Return [x, y] of the center of cell containing provided text 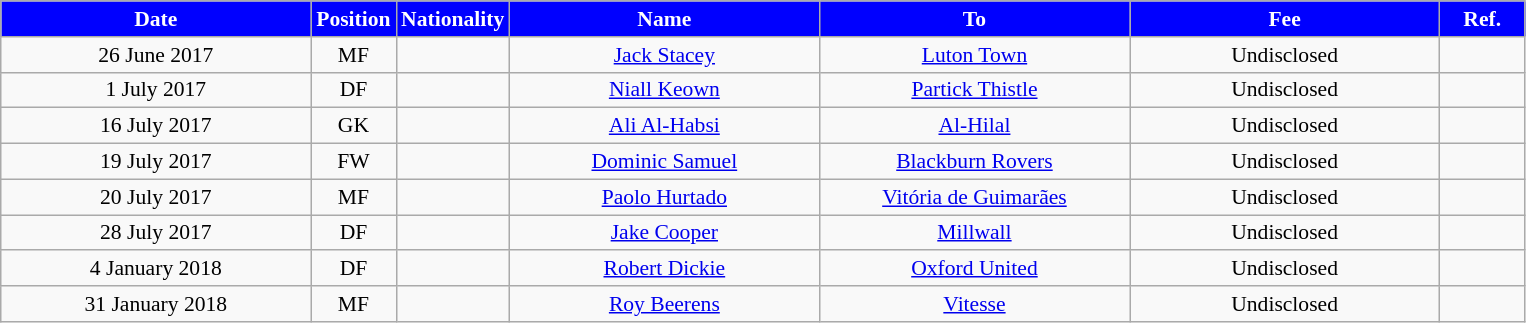
Luton Town [974, 55]
GK [354, 126]
Millwall [974, 233]
31 January 2018 [156, 304]
28 July 2017 [156, 233]
Robert Dickie [664, 269]
4 January 2018 [156, 269]
Blackburn Rovers [974, 162]
To [974, 19]
Jack Stacey [664, 55]
Position [354, 19]
FW [354, 162]
19 July 2017 [156, 162]
Vitesse [974, 304]
1 July 2017 [156, 90]
Roy Beerens [664, 304]
Name [664, 19]
Vitória de Guimarães [974, 197]
Date [156, 19]
Paolo Hurtado [664, 197]
Jake Cooper [664, 233]
Partick Thistle [974, 90]
Ali Al-Habsi [664, 126]
Fee [1285, 19]
Dominic Samuel [664, 162]
20 July 2017 [156, 197]
Niall Keown [664, 90]
16 July 2017 [156, 126]
Ref. [1482, 19]
Oxford United [974, 269]
Nationality [452, 19]
Al-Hilal [974, 126]
26 June 2017 [156, 55]
